Identify which cell holds the provided text, then report its [X, Y] central coordinate. 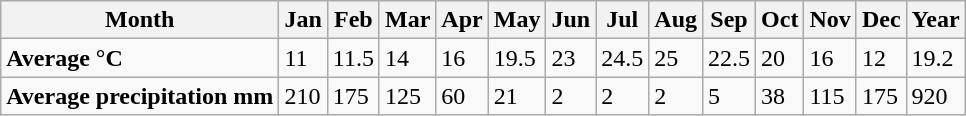
11 [303, 58]
Average precipitation mm [140, 96]
11.5 [353, 58]
19.2 [936, 58]
23 [571, 58]
38 [780, 96]
Oct [780, 20]
125 [407, 96]
Dec [881, 20]
115 [830, 96]
Aug [676, 20]
19.5 [517, 58]
Nov [830, 20]
Month [140, 20]
920 [936, 96]
May [517, 20]
Year [936, 20]
Feb [353, 20]
Mar [407, 20]
25 [676, 58]
Apr [462, 20]
Jan [303, 20]
Sep [730, 20]
24.5 [622, 58]
Jun [571, 20]
60 [462, 96]
22.5 [730, 58]
14 [407, 58]
Average °C [140, 58]
Jul [622, 20]
21 [517, 96]
210 [303, 96]
5 [730, 96]
12 [881, 58]
20 [780, 58]
